Capture the cell that displays the provided text and extract its (X, Y) central coordinate. 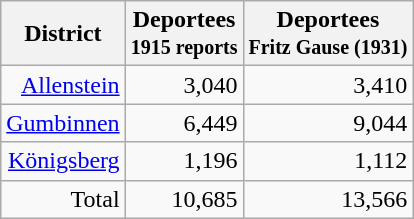
1,196 (184, 161)
6,449 (184, 123)
Königsberg (63, 161)
10,685 (184, 199)
9,044 (328, 123)
Gumbinnen (63, 123)
3,410 (328, 85)
Deportees 1915 reports (184, 34)
3,040 (184, 85)
1,112 (328, 161)
Total (63, 199)
13,566 (328, 199)
Allenstein (63, 85)
Deportees Fritz Gause (1931) (328, 34)
District (63, 34)
